Return the [X, Y] coordinate for the center point of the cell that contains the specified text.  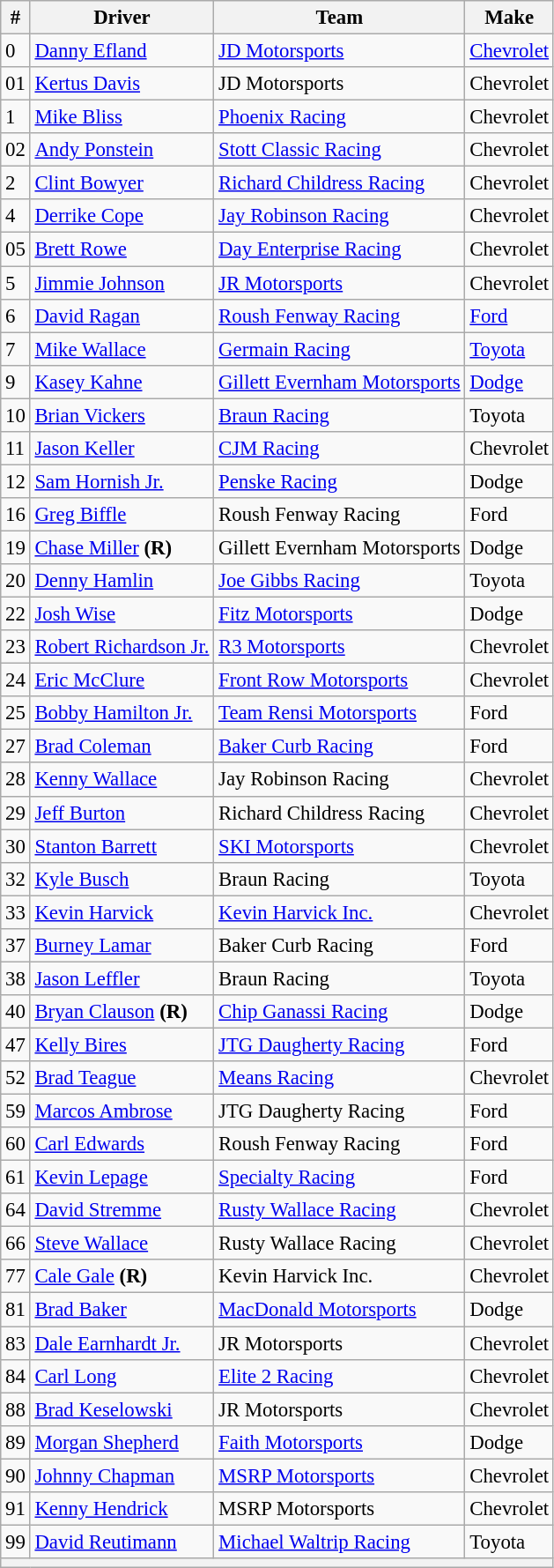
02 [16, 150]
Josh Wise [122, 614]
89 [16, 1442]
12 [16, 481]
Kenny Wallace [122, 780]
Danny Efland [122, 51]
Carl Edwards [122, 1144]
30 [16, 846]
Kevin Harvick [122, 912]
SKI Motorsports [340, 846]
Kevin Lepage [122, 1178]
19 [16, 547]
99 [16, 1542]
0 [16, 51]
84 [16, 1376]
Germain Racing [340, 349]
Kenny Hendrick [122, 1509]
Cale Gale (R) [122, 1277]
59 [16, 1111]
Jimmie Johnson [122, 283]
9 [16, 382]
Bobby Hamilton Jr. [122, 713]
Brad Keselowski [122, 1409]
10 [16, 415]
Day Enterprise Racing [340, 249]
Bryan Clauson (R) [122, 1012]
60 [16, 1144]
MacDonald Motorsports [340, 1310]
Greg Biffle [122, 515]
23 [16, 647]
Andy Ponstein [122, 150]
01 [16, 84]
33 [16, 912]
Team Rensi Motorsports [340, 713]
2 [16, 183]
David Reutimann [122, 1542]
11 [16, 449]
5 [16, 283]
CJM Racing [340, 449]
David Stremme [122, 1210]
Jason Keller [122, 449]
20 [16, 581]
91 [16, 1509]
16 [16, 515]
Marcos Ambrose [122, 1111]
4 [16, 216]
Faith Motorsports [340, 1442]
Burney Lamar [122, 946]
27 [16, 747]
Brad Baker [122, 1310]
1 [16, 117]
Elite 2 Racing [340, 1376]
61 [16, 1178]
Morgan Shepherd [122, 1442]
Mike Bliss [122, 117]
88 [16, 1409]
Carl Long [122, 1376]
Stanton Barrett [122, 846]
38 [16, 978]
Kyle Busch [122, 879]
Brad Coleman [122, 747]
Phoenix Racing [340, 117]
37 [16, 946]
Eric McClure [122, 680]
29 [16, 813]
# [16, 18]
Kelly Bires [122, 1044]
28 [16, 780]
66 [16, 1244]
Dale Earnhardt Jr. [122, 1343]
Fitz Motorsports [340, 614]
Specialty Racing [340, 1178]
7 [16, 349]
Driver [122, 18]
R3 Motorsports [340, 647]
Stott Classic Racing [340, 150]
40 [16, 1012]
64 [16, 1210]
Penske Racing [340, 481]
Chip Ganassi Racing [340, 1012]
6 [16, 316]
Derrike Cope [122, 216]
81 [16, 1310]
Steve Wallace [122, 1244]
Mike Wallace [122, 349]
52 [16, 1078]
Sam Hornish Jr. [122, 481]
Make [509, 18]
Clint Bowyer [122, 183]
25 [16, 713]
Chase Miller (R) [122, 547]
Johnny Chapman [122, 1475]
Kertus Davis [122, 84]
22 [16, 614]
Michael Waltrip Racing [340, 1542]
77 [16, 1277]
Team [340, 18]
Joe Gibbs Racing [340, 581]
05 [16, 249]
Robert Richardson Jr. [122, 647]
David Ragan [122, 316]
Brett Rowe [122, 249]
83 [16, 1343]
Brad Teague [122, 1078]
Jason Leffler [122, 978]
32 [16, 879]
Means Racing [340, 1078]
Front Row Motorsports [340, 680]
47 [16, 1044]
Brian Vickers [122, 415]
Kasey Kahne [122, 382]
90 [16, 1475]
24 [16, 680]
Jeff Burton [122, 813]
Denny Hamlin [122, 581]
